Find where the given text appears and provide that cell's center as [X, Y] coordinate. 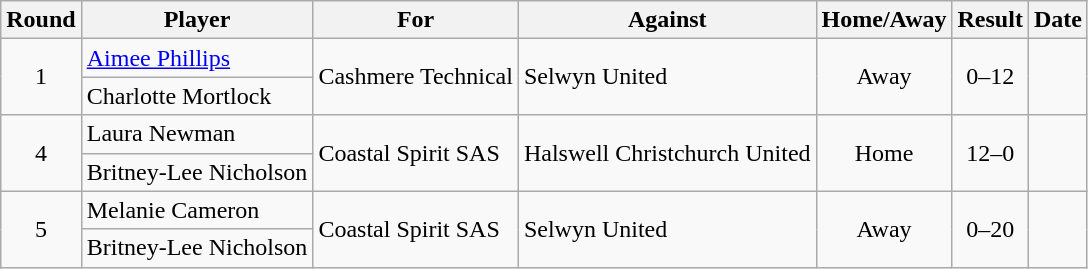
0–12 [990, 77]
Home [884, 153]
Round [41, 20]
Melanie Cameron [197, 210]
1 [41, 77]
0–20 [990, 229]
Laura Newman [197, 134]
Charlotte Mortlock [197, 96]
Against [667, 20]
Halswell Christchurch United [667, 153]
Player [197, 20]
5 [41, 229]
For [416, 20]
Date [1058, 20]
Result [990, 20]
Aimee Phillips [197, 58]
12–0 [990, 153]
4 [41, 153]
Cashmere Technical [416, 77]
Home/Away [884, 20]
